Locate the cell with the specified text and output its (X, Y) center coordinate. 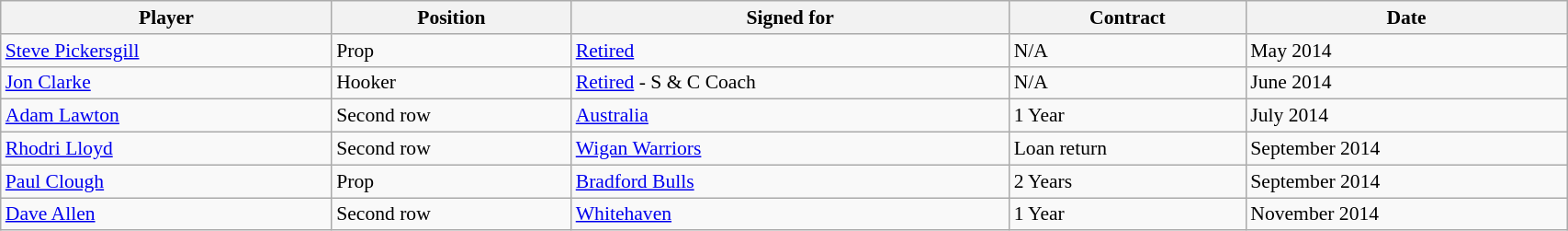
July 2014 (1405, 116)
Player (166, 17)
Rhodri Lloyd (166, 149)
Australia (790, 116)
Wigan Warriors (790, 149)
Loan return (1128, 149)
Bradford Bulls (790, 181)
May 2014 (1405, 51)
Jon Clarke (166, 83)
Dave Allen (166, 214)
June 2014 (1405, 83)
Contract (1128, 17)
November 2014 (1405, 214)
Steve Pickersgill (166, 51)
Hooker (452, 83)
Signed for (790, 17)
Retired (790, 51)
Date (1405, 17)
Whitehaven (790, 214)
Adam Lawton (166, 116)
Position (452, 17)
Retired - S & C Coach (790, 83)
Paul Clough (166, 181)
2 Years (1128, 181)
